Determine the (x, y) coordinate at the center of the cell enclosing the given text.  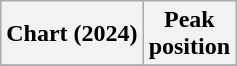
Peakposition (189, 34)
Chart (2024) (72, 34)
